Search for the cell housing the specified text and yield its (x, y) center coordinate. 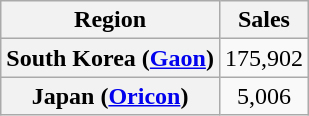
Japan (Oricon) (110, 96)
South Korea (Gaon) (110, 58)
Sales (264, 20)
Region (110, 20)
175,902 (264, 58)
5,006 (264, 96)
